Detect which cell encompasses the target text, then output its (x, y) center coordinate. 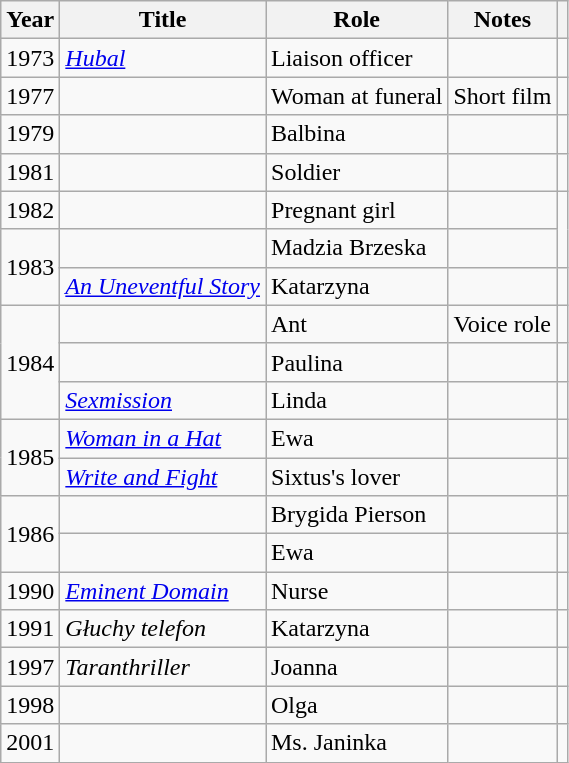
Title (163, 20)
1990 (30, 591)
1977 (30, 96)
Paulina (357, 362)
Year (30, 20)
Woman in a Hat (163, 438)
Joanna (357, 667)
Woman at funeral (357, 96)
1981 (30, 172)
Liaison officer (357, 58)
1985 (30, 457)
Write and Fight (163, 477)
1997 (30, 667)
1979 (30, 134)
An Uneventful Story (163, 286)
Ant (357, 324)
Sixtus's lover (357, 477)
1983 (30, 267)
Eminent Domain (163, 591)
1973 (30, 58)
Linda (357, 400)
Hubal (163, 58)
Ms. Janinka (357, 743)
2001 (30, 743)
1998 (30, 705)
Balbina (357, 134)
Short film (502, 96)
1991 (30, 629)
Madzia Brzeska (357, 248)
Brygida Pierson (357, 515)
Notes (502, 20)
Taranthriller (163, 667)
Pregnant girl (357, 210)
Nurse (357, 591)
Olga (357, 705)
1982 (30, 210)
Sexmission (163, 400)
Voice role (502, 324)
Role (357, 20)
1986 (30, 534)
Soldier (357, 172)
1984 (30, 362)
Głuchy telefon (163, 629)
